Find where the given text appears and provide that cell's center as (X, Y) coordinate. 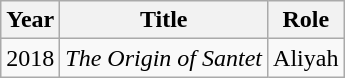
The Origin of Santet (164, 58)
Aliyah (306, 58)
2018 (30, 58)
Year (30, 20)
Title (164, 20)
Role (306, 20)
